Return the (X, Y) coordinate for the center point of the cell that contains the specified text.  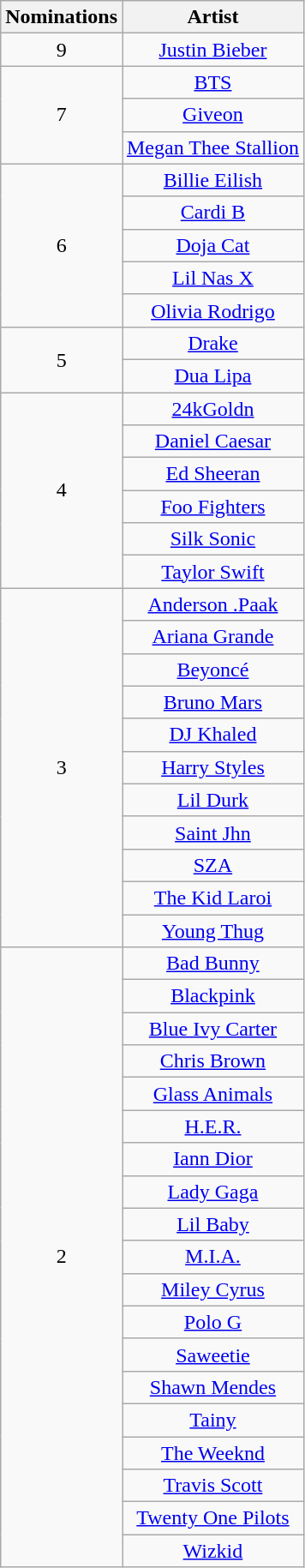
Iann Dior (212, 1159)
Shawn Mendes (212, 1387)
Travis Scott (212, 1486)
Silk Sonic (212, 539)
Cardi B (212, 213)
The Weeknd (212, 1453)
Blue Ivy Carter (212, 1029)
Chris Brown (212, 1061)
7 (62, 115)
Blackpink (212, 996)
Saweetie (212, 1355)
BTS (212, 82)
DJ Khaled (212, 735)
2 (62, 1257)
Lil Durk (212, 800)
24kGoldn (212, 409)
Anderson .Paak (212, 604)
3 (62, 768)
The Kid Laroi (212, 898)
6 (62, 245)
Daniel Caesar (212, 442)
Dua Lipa (212, 375)
Nominations (62, 17)
Doja Cat (212, 245)
Drake (212, 343)
Ariana Grande (212, 637)
Tainy (212, 1420)
Billie Eilish (212, 180)
Miley Cyrus (212, 1289)
Giveon (212, 115)
Ed Sheeran (212, 474)
Justin Bieber (212, 50)
Polo G (212, 1322)
Twenty One Pilots (212, 1518)
Harry Styles (212, 767)
Saint Jhn (212, 832)
Olivia Rodrigo (212, 310)
M.I.A. (212, 1257)
4 (62, 490)
9 (62, 50)
H.E.R. (212, 1126)
Bruno Mars (212, 702)
SZA (212, 865)
Beyoncé (212, 670)
Megan Thee Stallion (212, 147)
Glass Animals (212, 1094)
Lil Nas X (212, 278)
Lady Gaga (212, 1192)
Young Thug (212, 930)
Artist (212, 17)
Taylor Swift (212, 572)
Foo Fighters (212, 507)
Lil Baby (212, 1224)
Bad Bunny (212, 964)
5 (62, 359)
Wizkid (212, 1551)
